From the cell containing the given text, extract its center point as [x, y] coordinate. 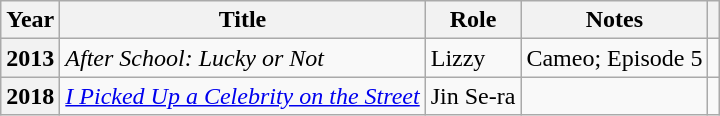
Cameo; Episode 5 [614, 58]
After School: Lucky or Not [242, 58]
Notes [614, 20]
Title [242, 20]
Lizzy [473, 58]
Year [30, 20]
I Picked Up a Celebrity on the Street [242, 96]
2018 [30, 96]
2013 [30, 58]
Role [473, 20]
Jin Se-ra [473, 96]
